Search for the cell housing the specified text and yield its [x, y] center coordinate. 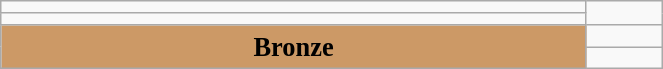
Bronze [294, 46]
